Return [X, Y] of the center of cell containing provided text 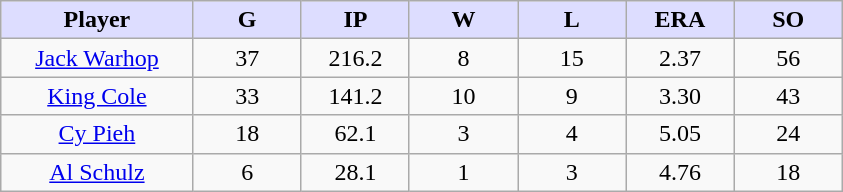
SO [788, 20]
W [463, 20]
28.1 [355, 172]
8 [463, 58]
L [572, 20]
56 [788, 58]
33 [247, 96]
3.30 [680, 96]
Cy Pieh [97, 134]
37 [247, 58]
Jack Warhop [97, 58]
216.2 [355, 58]
ERA [680, 20]
9 [572, 96]
24 [788, 134]
141.2 [355, 96]
43 [788, 96]
4 [572, 134]
10 [463, 96]
2.37 [680, 58]
62.1 [355, 134]
G [247, 20]
Player [97, 20]
IP [355, 20]
5.05 [680, 134]
6 [247, 172]
4.76 [680, 172]
1 [463, 172]
15 [572, 58]
King Cole [97, 96]
Al Schulz [97, 172]
